Pinpoint the cell where the given text exists, returning its (X, Y) midpoint coordinate. 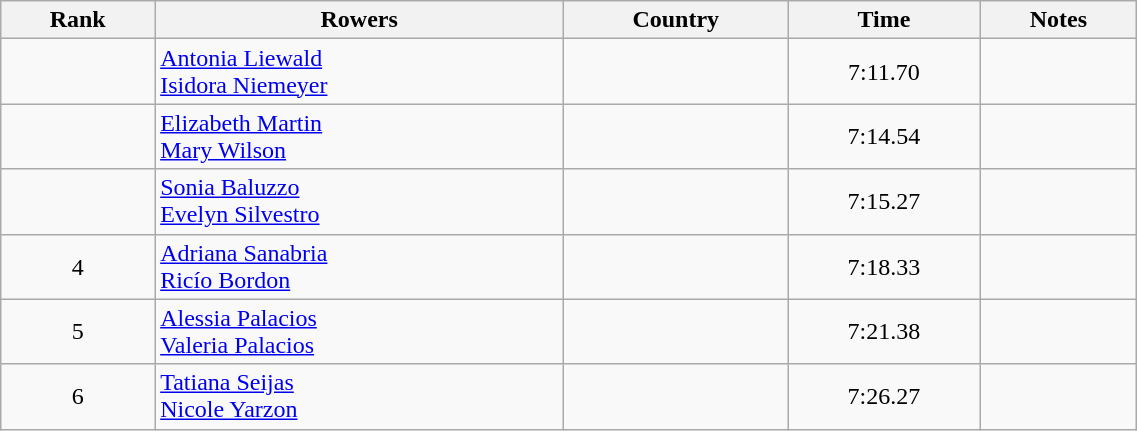
7:26.27 (884, 396)
7:15.27 (884, 202)
4 (78, 266)
Rowers (360, 20)
5 (78, 332)
6 (78, 396)
Adriana SanabriaRicío Bordon (360, 266)
Sonia BaluzzoEvelyn Silvestro (360, 202)
7:18.33 (884, 266)
Elizabeth MartinMary Wilson (360, 136)
Alessia PalaciosValeria Palacios (360, 332)
Antonia LiewaldIsidora Niemeyer (360, 72)
Notes (1058, 20)
Country (676, 20)
7:14.54 (884, 136)
Tatiana SeijasNicole Yarzon (360, 396)
7:11.70 (884, 72)
Rank (78, 20)
Time (884, 20)
7:21.38 (884, 332)
